Search for the cell housing the specified text and yield its [X, Y] center coordinate. 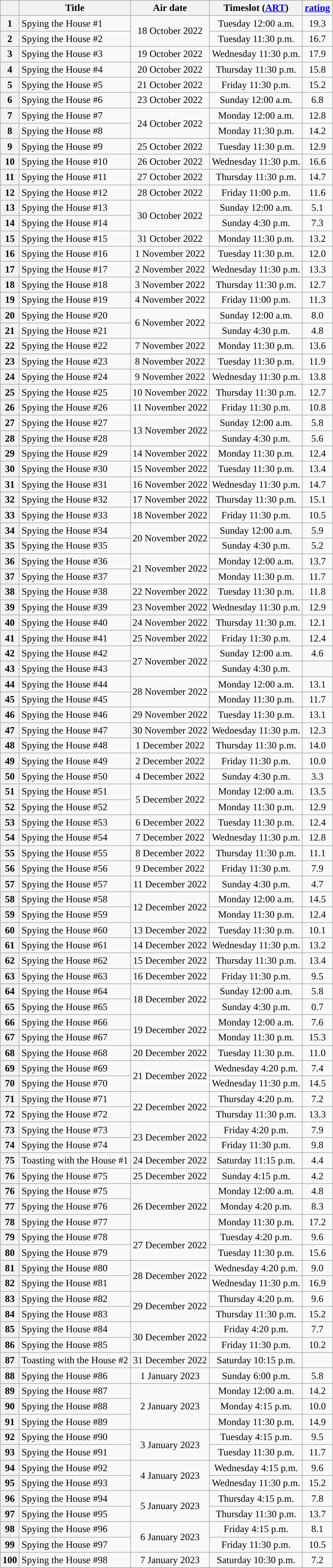
27 [10, 423]
Spying the House #42 [75, 653]
4 [10, 69]
79 [10, 1237]
65 [10, 1007]
22 November 2022 [170, 592]
9.0 [317, 1268]
95 [10, 1483]
64 [10, 992]
81 [10, 1268]
Friday 4:15 p.m. [256, 1529]
Spying the House #55 [75, 853]
36 [10, 561]
30 December 2022 [170, 1337]
56 [10, 868]
52 [10, 807]
7 December 2022 [170, 838]
4 January 2023 [170, 1476]
47 [10, 730]
61 [10, 945]
8 November 2022 [170, 361]
84 [10, 1314]
Monday 4:15 p.m. [256, 1406]
Spying the House #32 [75, 500]
8.1 [317, 1529]
91 [10, 1421]
19 [10, 300]
13 December 2022 [170, 930]
Spying the House #77 [75, 1222]
27 December 2022 [170, 1245]
Sunday 6:00 p.m. [256, 1375]
93 [10, 1453]
Spying the House #88 [75, 1406]
Spying the House #92 [75, 1468]
Spying the House #45 [75, 700]
75 [10, 1160]
Title [75, 8]
70 [10, 1084]
55 [10, 853]
10 [10, 161]
88 [10, 1375]
Spying the House #58 [75, 899]
9 [10, 146]
Air date [170, 8]
28 [10, 438]
Spying the House #98 [75, 1560]
Tuesday 4:20 p.m. [256, 1237]
30 [10, 469]
28 October 2022 [170, 193]
Spying the House #31 [75, 484]
11.1 [317, 853]
10 November 2022 [170, 392]
Spying the House #76 [75, 1207]
Spying the House #48 [75, 746]
16 November 2022 [170, 484]
14 November 2022 [170, 454]
94 [10, 1468]
53 [10, 822]
8 [10, 131]
80 [10, 1253]
Spying the House #97 [75, 1545]
6 January 2023 [170, 1537]
Spying the House #25 [75, 392]
7 November 2022 [170, 346]
3 November 2022 [170, 285]
29 December 2022 [170, 1306]
20 [10, 315]
Spying the House #1 [75, 23]
92 [10, 1437]
7 [10, 115]
11.3 [317, 300]
12.0 [317, 254]
5.2 [317, 546]
Spying the House #36 [75, 561]
12 [10, 193]
15.8 [317, 69]
Spying the House #33 [75, 515]
4 December 2022 [170, 776]
63 [10, 976]
42 [10, 653]
9.8 [317, 1145]
Spying the House #6 [75, 100]
19 December 2022 [170, 1030]
21 December 2022 [170, 1076]
85 [10, 1329]
23 December 2022 [170, 1137]
Wednesday 4:15 p.m. [256, 1468]
13 November 2022 [170, 430]
Toasting with the House #1 [75, 1160]
23 October 2022 [170, 100]
21 November 2022 [170, 569]
Spying the House #57 [75, 884]
28 December 2022 [170, 1276]
3 [10, 54]
51 [10, 792]
Spying the House #83 [75, 1314]
90 [10, 1406]
17.2 [317, 1222]
39 [10, 607]
Spying the House #82 [75, 1299]
26 October 2022 [170, 161]
19.3 [317, 23]
13.6 [317, 346]
7.8 [317, 1499]
Spying the House #40 [75, 623]
Spying the House #35 [75, 546]
Spying the House #16 [75, 254]
Spying the House #10 [75, 161]
1 [10, 23]
54 [10, 838]
3.3 [317, 776]
20 December 2022 [170, 1053]
21 [10, 331]
21 October 2022 [170, 85]
Spying the House #27 [75, 423]
Spying the House #52 [75, 807]
37 [10, 576]
Spying the House #74 [75, 1145]
Saturday 10:30 p.m. [256, 1560]
17 [10, 269]
Spying the House #84 [75, 1329]
5.1 [317, 208]
Spying the House #49 [75, 761]
Spying the House #78 [75, 1237]
Spying the House #3 [75, 54]
2 December 2022 [170, 761]
2 November 2022 [170, 269]
83 [10, 1299]
Toasting with the House #2 [75, 1360]
4 November 2022 [170, 300]
24 December 2022 [170, 1160]
13.5 [317, 792]
Saturday 11:15 p.m. [256, 1160]
20 October 2022 [170, 69]
49 [10, 761]
7.6 [317, 1022]
1 December 2022 [170, 746]
11 December 2022 [170, 884]
Saturday 10:15 p.m. [256, 1360]
59 [10, 914]
Spying the House #85 [75, 1345]
2 [10, 39]
96 [10, 1499]
38 [10, 592]
16 [10, 254]
Spying the House #44 [75, 684]
57 [10, 884]
23 [10, 361]
Thursday 4:15 p.m. [256, 1499]
Spying the House #13 [75, 208]
35 [10, 546]
5 December 2022 [170, 799]
Sunday 4:15 p.m. [256, 1176]
Spying the House #67 [75, 1038]
Spying the House #91 [75, 1453]
Spying the House #8 [75, 131]
Spying the House #9 [75, 146]
7.7 [317, 1329]
Spying the House #59 [75, 914]
11.0 [317, 1053]
19 October 2022 [170, 54]
Spying the House #72 [75, 1114]
27 October 2022 [170, 177]
Spying the House #24 [75, 377]
60 [10, 930]
11 [10, 177]
16 December 2022 [170, 976]
Spying the House #96 [75, 1529]
14.9 [317, 1421]
Monday 4:20 p.m. [256, 1207]
25 December 2022 [170, 1176]
1 January 2023 [170, 1375]
Spying the House #51 [75, 792]
Spying the House #53 [75, 822]
43 [10, 669]
Spying the House #54 [75, 838]
34 [10, 530]
Spying the House #62 [75, 961]
4.2 [317, 1176]
Spying the House #5 [75, 85]
12.3 [317, 730]
Spying the House #23 [75, 361]
Timeslot (ART) [256, 8]
58 [10, 899]
Spying the House #43 [75, 669]
46 [10, 715]
11 November 2022 [170, 407]
68 [10, 1053]
29 November 2022 [170, 715]
66 [10, 1022]
Spying the House #15 [75, 239]
99 [10, 1545]
Spying the House #89 [75, 1421]
5 January 2023 [170, 1506]
73 [10, 1130]
24 October 2022 [170, 123]
14 [10, 223]
Tuesday 4:15 p.m. [256, 1437]
98 [10, 1529]
82 [10, 1283]
Spying the House #30 [75, 469]
Spying the House #70 [75, 1084]
12.1 [317, 623]
Spying the House #90 [75, 1437]
Spying the House #18 [75, 285]
26 [10, 407]
rating [317, 8]
41 [10, 638]
7 January 2023 [170, 1560]
3 January 2023 [170, 1445]
25 [10, 392]
Spying the House #56 [75, 868]
9 November 2022 [170, 377]
Spying the House #79 [75, 1253]
67 [10, 1038]
Spying the House #21 [75, 331]
10.8 [317, 407]
7.4 [317, 1068]
Spying the House #61 [75, 945]
6 November 2022 [170, 323]
23 November 2022 [170, 607]
16.7 [317, 39]
89 [10, 1391]
10.2 [317, 1345]
6 December 2022 [170, 822]
Spying the House #39 [75, 607]
Spying the House #37 [75, 576]
18 [10, 285]
62 [10, 961]
Spying the House #50 [75, 776]
Spying the House #86 [75, 1375]
Spying the House #19 [75, 300]
Spying the House #20 [75, 315]
13 [10, 208]
Spying the House #64 [75, 992]
Spying the House #17 [75, 269]
15.6 [317, 1253]
12 December 2022 [170, 907]
14.0 [317, 746]
24 November 2022 [170, 623]
2 January 2023 [170, 1406]
Spying the House #22 [75, 346]
Spying the House #4 [75, 69]
18 December 2022 [170, 999]
27 November 2022 [170, 661]
Spying the House #81 [75, 1283]
44 [10, 684]
31 October 2022 [170, 239]
Spying the House #11 [75, 177]
13.8 [317, 377]
4.4 [317, 1160]
50 [10, 776]
Spying the House #68 [75, 1053]
18 November 2022 [170, 515]
Spying the House #34 [75, 530]
Spying the House #94 [75, 1499]
15.1 [317, 500]
30 October 2022 [170, 216]
15 December 2022 [170, 961]
33 [10, 515]
4.6 [317, 653]
8.0 [317, 315]
Spying the House #29 [75, 454]
11.8 [317, 592]
16.9 [317, 1283]
7.3 [317, 223]
Spying the House #7 [75, 115]
Spying the House #63 [75, 976]
48 [10, 746]
15.3 [317, 1038]
6 [10, 100]
31 [10, 484]
Spying the House #87 [75, 1391]
17.9 [317, 54]
69 [10, 1068]
20 November 2022 [170, 538]
Tuesday 12:00 a.m. [256, 23]
15 November 2022 [170, 469]
22 December 2022 [170, 1107]
5.9 [317, 530]
0.7 [317, 1007]
78 [10, 1222]
8.3 [317, 1207]
86 [10, 1345]
29 [10, 454]
Spying the House #26 [75, 407]
Spying the House #41 [75, 638]
Spying the House #38 [75, 592]
Spying the House #66 [75, 1022]
28 November 2022 [170, 692]
Spying the House #93 [75, 1483]
10.1 [317, 930]
Spying the House #65 [75, 1007]
74 [10, 1145]
24 [10, 377]
25 November 2022 [170, 638]
Spying the House #95 [75, 1514]
Spying the House #28 [75, 438]
87 [10, 1360]
Spying the House #73 [75, 1130]
Spying the House #71 [75, 1099]
Spying the House #80 [75, 1268]
1 November 2022 [170, 254]
8 December 2022 [170, 853]
25 October 2022 [170, 146]
Spying the House #46 [75, 715]
9 December 2022 [170, 868]
100 [10, 1560]
6.8 [317, 100]
30 November 2022 [170, 730]
Spying the House #60 [75, 930]
Spying the House #12 [75, 193]
40 [10, 623]
16.6 [317, 161]
11.6 [317, 193]
72 [10, 1114]
5 [10, 85]
5.6 [317, 438]
31 December 2022 [170, 1360]
Spying the House #69 [75, 1068]
Spying the House #47 [75, 730]
77 [10, 1207]
17 November 2022 [170, 500]
4.7 [317, 884]
14 December 2022 [170, 945]
Spying the House #14 [75, 223]
15 [10, 239]
22 [10, 346]
18 October 2022 [170, 31]
45 [10, 700]
11.9 [317, 361]
32 [10, 500]
Spying the House #2 [75, 39]
97 [10, 1514]
71 [10, 1099]
26 December 2022 [170, 1207]
